Pinpoint the cell where the given text exists, returning its [x, y] midpoint coordinate. 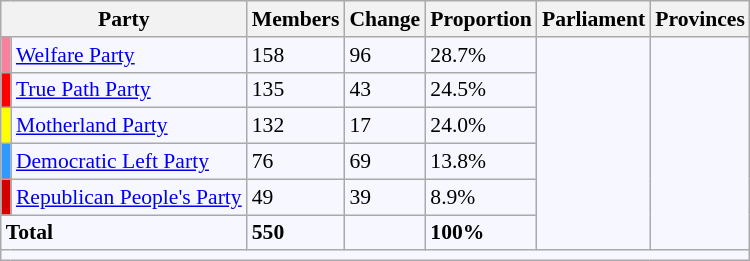
Proportion [481, 19]
True Path Party [129, 90]
8.9% [481, 197]
39 [384, 197]
Parliament [594, 19]
158 [296, 55]
43 [384, 90]
Motherland Party [129, 126]
28.7% [481, 55]
Democratic Left Party [129, 162]
13.8% [481, 162]
Total [124, 233]
69 [384, 162]
Welfare Party [129, 55]
96 [384, 55]
135 [296, 90]
Provinces [700, 19]
49 [296, 197]
24.0% [481, 126]
76 [296, 162]
Members [296, 19]
17 [384, 126]
550 [296, 233]
100% [481, 233]
Republican People's Party [129, 197]
Change [384, 19]
24.5% [481, 90]
Party [124, 19]
132 [296, 126]
